Extract the [X, Y] coordinate from the center of the cell holding the provided text.  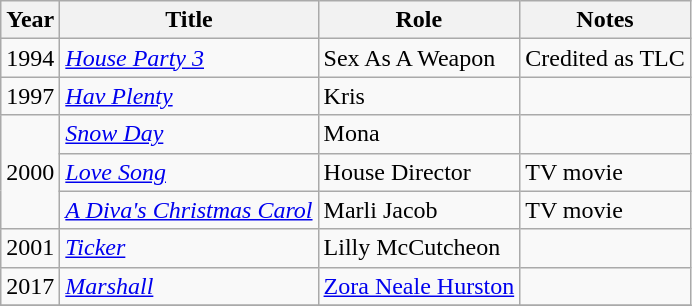
Hav Plenty [189, 96]
Sex As A Weapon [419, 58]
Year [30, 20]
2001 [30, 248]
1997 [30, 96]
Kris [419, 96]
Lilly McCutcheon [419, 248]
Zora Neale Hurston [419, 286]
Mona [419, 134]
A Diva's Christmas Carol [189, 210]
Marshall [189, 286]
2017 [30, 286]
Marli Jacob [419, 210]
House Director [419, 172]
Ticker [189, 248]
Title [189, 20]
Love Song [189, 172]
Role [419, 20]
House Party 3 [189, 58]
Credited as TLC [606, 58]
Notes [606, 20]
2000 [30, 172]
1994 [30, 58]
Snow Day [189, 134]
